Provide the [X, Y] coordinate of the cell's center where the given text is located.  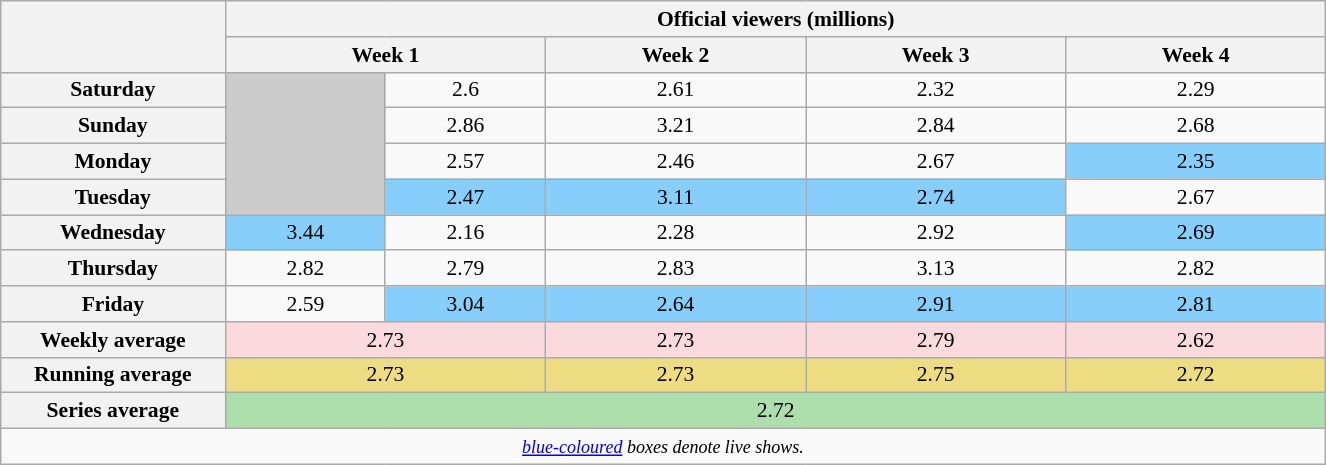
Sunday [112, 126]
2.64 [675, 304]
2.61 [675, 90]
Friday [112, 304]
2.35 [1196, 162]
2.57 [465, 162]
2.29 [1196, 90]
Saturday [112, 90]
2.75 [936, 375]
blue-coloured boxes denote live shows. [663, 447]
3.04 [465, 304]
Weekly average [112, 340]
Official viewers (millions) [775, 19]
2.46 [675, 162]
2.62 [1196, 340]
2.84 [936, 126]
2.32 [936, 90]
Week 1 [385, 55]
2.16 [465, 233]
2.6 [465, 90]
Series average [112, 411]
Week 2 [675, 55]
3.13 [936, 269]
3.21 [675, 126]
Running average [112, 375]
3.11 [675, 197]
2.28 [675, 233]
2.91 [936, 304]
2.47 [465, 197]
2.68 [1196, 126]
2.86 [465, 126]
2.74 [936, 197]
Monday [112, 162]
Thursday [112, 269]
Week 3 [936, 55]
2.92 [936, 233]
2.81 [1196, 304]
Week 4 [1196, 55]
Tuesday [112, 197]
2.83 [675, 269]
2.69 [1196, 233]
2.59 [305, 304]
Wednesday [112, 233]
3.44 [305, 233]
